Find where the given text appears and provide that cell's center as [x, y] coordinate. 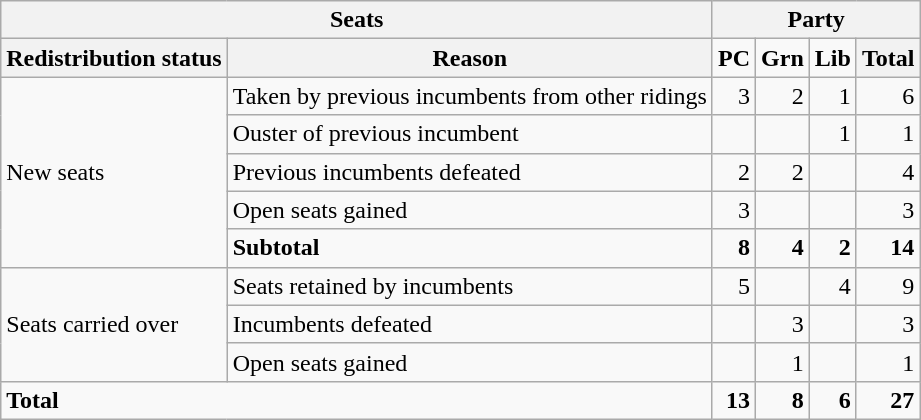
Seats [357, 20]
13 [734, 400]
Taken by previous incumbents from other ridings [470, 96]
14 [888, 248]
PC [734, 58]
Reason [470, 58]
Subtotal [470, 248]
Party [816, 20]
Redistribution status [114, 58]
5 [734, 286]
9 [888, 286]
Incumbents defeated [470, 324]
Ouster of previous incumbent [470, 134]
Seats carried over [114, 324]
Grn [783, 58]
New seats [114, 172]
Seats retained by incumbents [470, 286]
Lib [832, 58]
27 [888, 400]
Previous incumbents defeated [470, 172]
